Output the [x, y] coordinate of the center of the cell containing the given text.  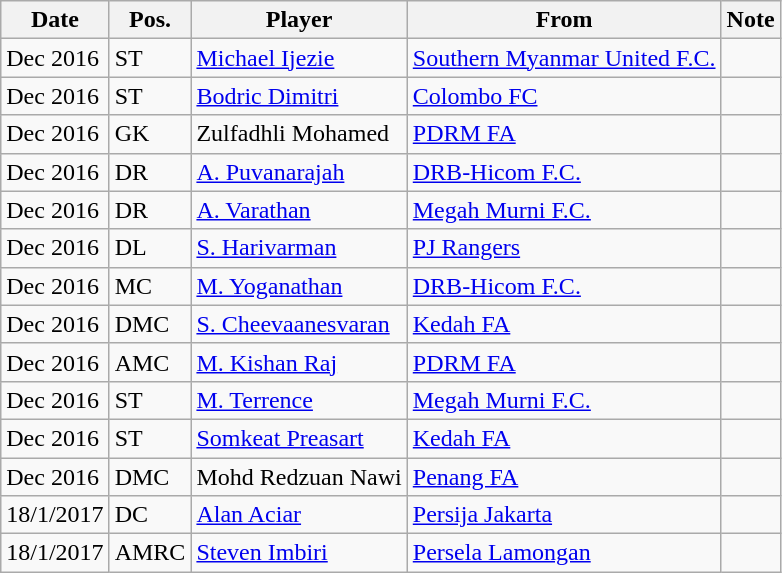
Persela Lamongan [564, 553]
PJ Rangers [564, 248]
Pos. [150, 20]
Southern Myanmar United F.C. [564, 58]
Penang FA [564, 477]
S. Cheevaanesvaran [299, 324]
Colombo FC [564, 96]
M. Yoganathan [299, 286]
DC [150, 515]
Mohd Redzuan Nawi [299, 477]
Player [299, 20]
M. Terrence [299, 400]
Date [55, 20]
A. Varathan [299, 210]
GK [150, 134]
S. Harivarman [299, 248]
Michael Ijezie [299, 58]
AMC [150, 362]
DL [150, 248]
M. Kishan Raj [299, 362]
AMRC [150, 553]
Steven Imbiri [299, 553]
Note [750, 20]
Bodric Dimitri [299, 96]
Alan Aciar [299, 515]
MC [150, 286]
Persija Jakarta [564, 515]
Zulfadhli Mohamed [299, 134]
A. Puvanarajah [299, 172]
Somkeat Preasart [299, 438]
From [564, 20]
